Find where the given text appears and provide that cell's center as (X, Y) coordinate. 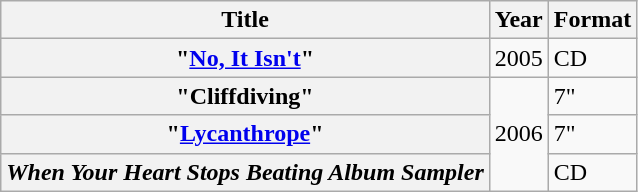
Format (592, 20)
Year (518, 20)
"No, It Isn't" (246, 58)
When Your Heart Stops Beating Album Sampler (246, 172)
2005 (518, 58)
"Cliffdiving" (246, 96)
"Lycanthrope" (246, 134)
2006 (518, 134)
Title (246, 20)
